Detect which cell encompasses the target text, then output its (x, y) center coordinate. 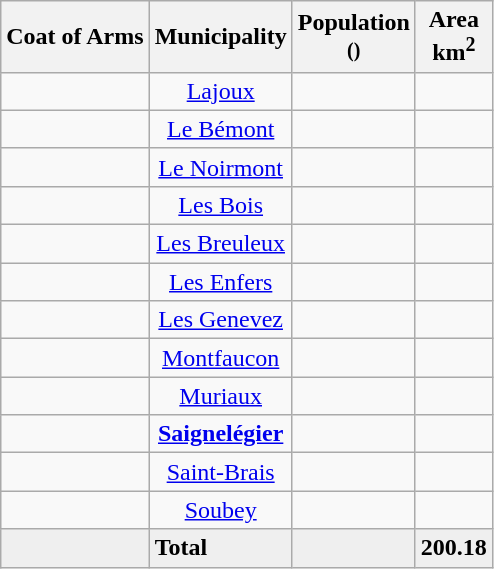
Montfaucon (220, 358)
Saignelégier (220, 434)
200.18 (454, 548)
Soubey (220, 510)
Total (220, 548)
Muriaux (220, 396)
Le Noirmont (220, 167)
Municipality (220, 37)
Population() (354, 37)
Le Bémont (220, 129)
Les Bois (220, 205)
Les Breuleux (220, 244)
Coat of Arms (75, 37)
Lajoux (220, 91)
Saint-Brais (220, 472)
Les Genevez (220, 320)
Area km2 (454, 37)
Les Enfers (220, 282)
